Detect which cell encompasses the target text, then output its [X, Y] center coordinate. 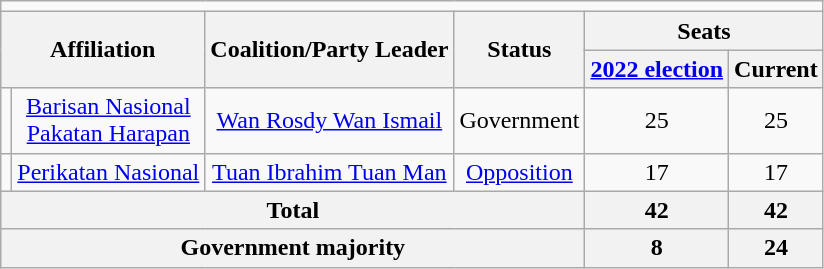
Total [293, 210]
8 [657, 248]
Current [776, 69]
Barisan Nasional Pakatan Harapan [108, 120]
Government majority [293, 248]
Coalition/Party Leader [330, 50]
Wan Rosdy Wan Ismail [330, 120]
Seats [704, 31]
Affiliation [103, 50]
Perikatan Nasional [108, 172]
Tuan Ibrahim Tuan Man [330, 172]
Government [520, 120]
2022 election [657, 69]
Opposition [520, 172]
Status [520, 50]
24 [776, 248]
